Locate the cell with the specified text and output its (x, y) center coordinate. 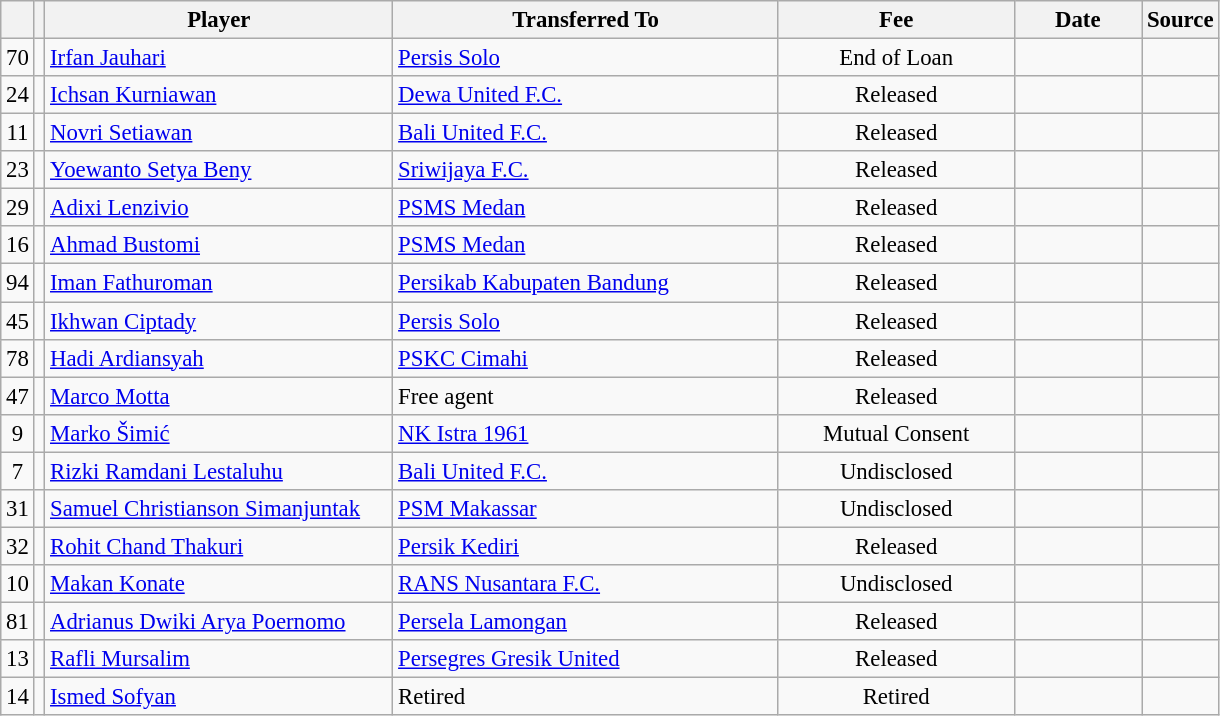
Marko Šimić (219, 433)
Novri Setiawan (219, 133)
Transferred To (586, 20)
47 (18, 396)
Rizki Ramdani Lestaluhu (219, 471)
7 (18, 471)
Rohit Chand Thakuri (219, 546)
Marco Motta (219, 396)
Ismed Sofyan (219, 697)
End of Loan (896, 58)
Fee (896, 20)
Samuel Christianson Simanjuntak (219, 509)
Source (1180, 20)
Rafli Mursalim (219, 659)
29 (18, 208)
Hadi Ardiansyah (219, 358)
Makan Konate (219, 584)
16 (18, 245)
Adrianus Dwiki Arya Poernomo (219, 621)
Player (219, 20)
Ahmad Bustomi (219, 245)
NK Istra 1961 (586, 433)
10 (18, 584)
Mutual Consent (896, 433)
Sriwijaya F.C. (586, 170)
81 (18, 621)
94 (18, 283)
9 (18, 433)
Date (1078, 20)
24 (18, 95)
13 (18, 659)
RANS Nusantara F.C. (586, 584)
PSM Makassar (586, 509)
32 (18, 546)
Ikhwan Ciptady (219, 321)
Persegres Gresik United (586, 659)
23 (18, 170)
Persikab Kabupaten Bandung (586, 283)
11 (18, 133)
45 (18, 321)
31 (18, 509)
Adixi Lenzivio (219, 208)
Free agent (586, 396)
78 (18, 358)
PSKC Cimahi (586, 358)
Persik Kediri (586, 546)
Yoewanto Setya Beny (219, 170)
14 (18, 697)
Iman Fathuroman (219, 283)
Irfan Jauhari (219, 58)
Persela Lamongan (586, 621)
Dewa United F.C. (586, 95)
70 (18, 58)
Ichsan Kurniawan (219, 95)
